Return [X, Y] of the center of cell containing provided text 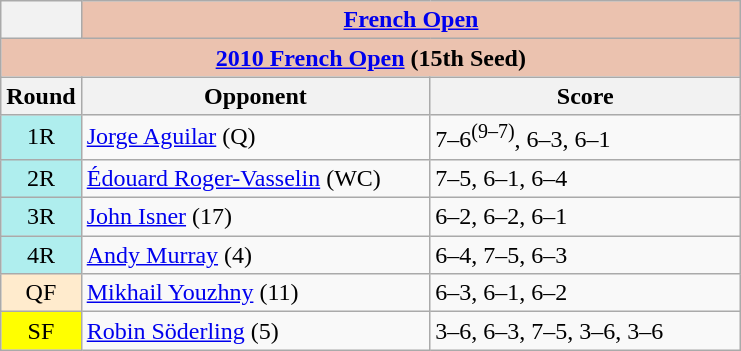
QF [41, 293]
Opponent [256, 96]
John Isner (17) [256, 217]
3–6, 6–3, 7–5, 3–6, 3–6 [586, 331]
Robin Söderling (5) [256, 331]
6–3, 6–1, 6–2 [586, 293]
Andy Murray (4) [256, 255]
3R [41, 217]
7–6(9–7), 6–3, 6–1 [586, 138]
1R [41, 138]
6–4, 7–5, 6–3 [586, 255]
Jorge Aguilar (Q) [256, 138]
7–5, 6–1, 6–4 [586, 178]
2010 French Open (15th Seed) [371, 58]
French Open [411, 20]
SF [41, 331]
Score [586, 96]
Mikhail Youzhny (11) [256, 293]
6–2, 6–2, 6–1 [586, 217]
Édouard Roger-Vasselin (WC) [256, 178]
4R [41, 255]
Round [41, 96]
2R [41, 178]
